Determine the (X, Y) coordinate at the center of the cell enclosing the given text.  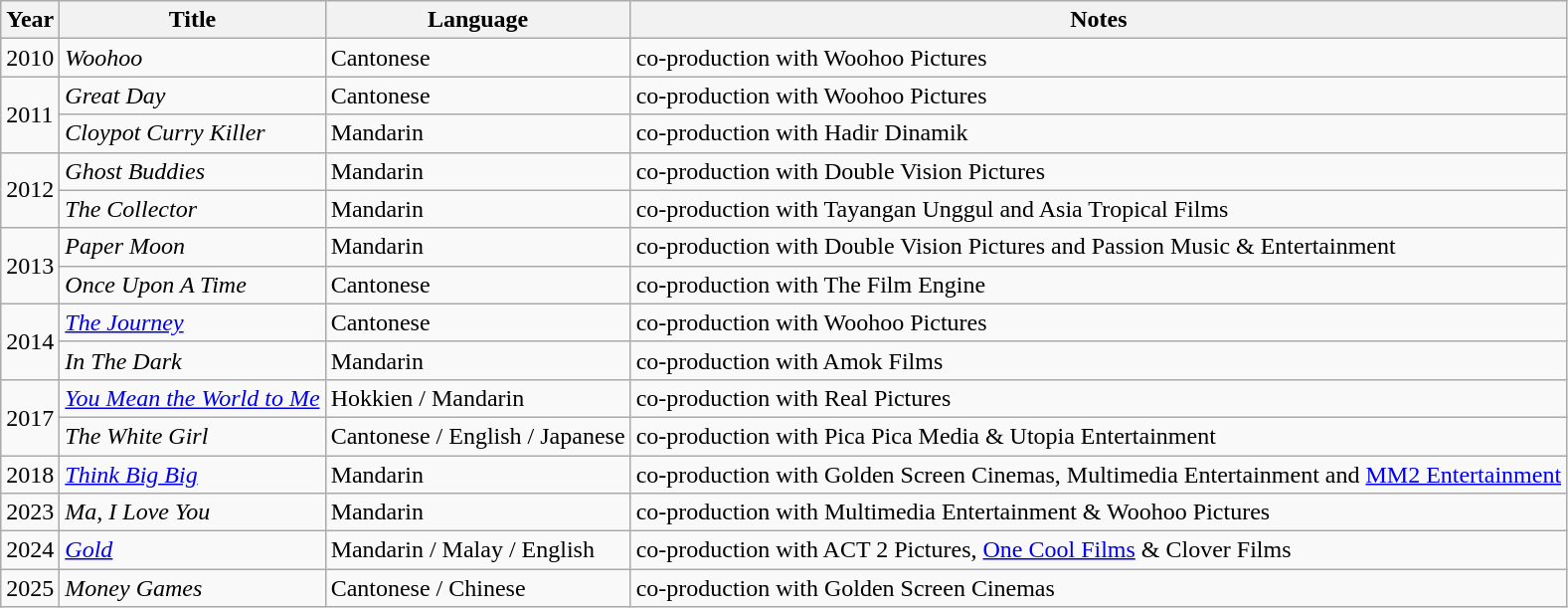
co-production with Double Vision Pictures and Passion Music & Entertainment (1099, 247)
Once Upon A Time (193, 285)
Money Games (193, 588)
Think Big Big (193, 475)
co-production with Hadir Dinamik (1099, 133)
Ghost Buddies (193, 171)
Ma, I Love You (193, 512)
2023 (30, 512)
Hokkien / Mandarin (477, 398)
The Journey (193, 322)
The Collector (193, 209)
co-production with ACT 2 Pictures, One Cool Films & Clover Films (1099, 550)
co-production with Pica Pica Media & Utopia Entertainment (1099, 436)
You Mean the World to Me (193, 398)
Paper Moon (193, 247)
co-production with Real Pictures (1099, 398)
2012 (30, 190)
Language (477, 20)
co-production with Tayangan Unggul and Asia Tropical Films (1099, 209)
co-production with Golden Screen Cinemas, Multimedia Entertainment and MM2 Entertainment (1099, 475)
2017 (30, 417)
2024 (30, 550)
co-production with Double Vision Pictures (1099, 171)
In The Dark (193, 360)
Mandarin / Malay / English (477, 550)
2013 (30, 266)
Notes (1099, 20)
2025 (30, 588)
co-production with Golden Screen Cinemas (1099, 588)
Woohoo (193, 58)
co-production with Multimedia Entertainment & Woohoo Pictures (1099, 512)
2014 (30, 341)
Gold (193, 550)
Cantonese / English / Japanese (477, 436)
co-production with Amok Films (1099, 360)
2011 (30, 114)
2010 (30, 58)
Title (193, 20)
Year (30, 20)
2018 (30, 475)
Cantonese / Chinese (477, 588)
Great Day (193, 96)
Cloypot Curry Killer (193, 133)
co-production with The Film Engine (1099, 285)
The White Girl (193, 436)
